Locate the cell with the specified text and output its (x, y) center coordinate. 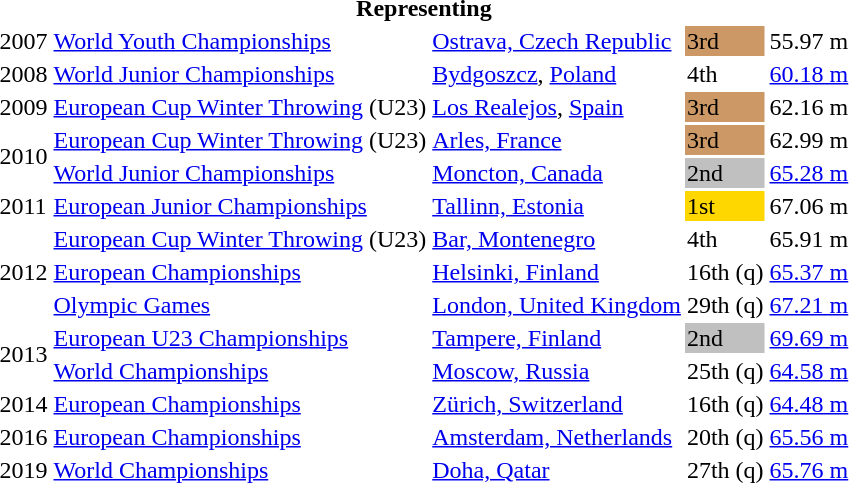
Olympic Games (240, 305)
Arles, France (557, 140)
Bydgoszcz, Poland (557, 74)
European U23 Championships (240, 338)
London, United Kingdom (557, 305)
Amsterdam, Netherlands (557, 437)
25th (q) (725, 371)
Moncton, Canada (557, 173)
1st (725, 206)
World Youth Championships (240, 41)
Tallinn, Estonia (557, 206)
Zürich, Switzerland (557, 404)
20th (q) (725, 437)
Helsinki, Finland (557, 272)
Bar, Montenegro (557, 239)
Moscow, Russia (557, 371)
29th (q) (725, 305)
World Championships (240, 371)
Tampere, Finland (557, 338)
Ostrava, Czech Republic (557, 41)
European Junior Championships (240, 206)
Los Realejos, Spain (557, 107)
